Search for the cell housing the specified text and yield its (x, y) center coordinate. 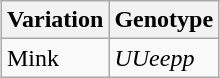
UUeepp (164, 58)
Genotype (164, 20)
Variation (55, 20)
Mink (55, 58)
